Search for the cell housing the specified text and yield its (X, Y) center coordinate. 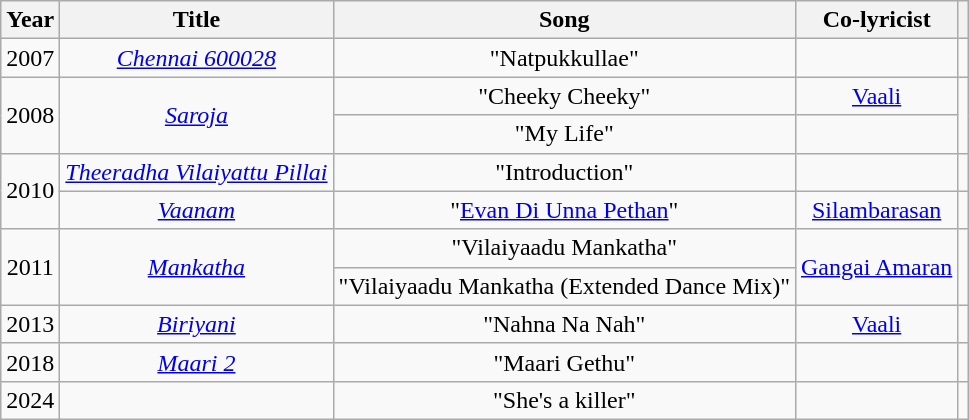
2024 (30, 400)
"Vilaiyaadu Mankatha (Extended Dance Mix)" (564, 286)
Title (196, 20)
"Maari Gethu" (564, 362)
Chennai 600028 (196, 58)
Vaanam (196, 210)
"Vilaiyaadu Mankatha" (564, 248)
2013 (30, 324)
2011 (30, 267)
"My Life" (564, 134)
Year (30, 20)
Song (564, 20)
Mankatha (196, 267)
Silambarasan (876, 210)
"She's a killer" (564, 400)
"Nahna Na Nah" (564, 324)
2007 (30, 58)
Maari 2 (196, 362)
"Introduction" (564, 172)
Co-lyricist (876, 20)
Gangai Amaran (876, 267)
Biriyani (196, 324)
"Evan Di Unna Pethan" (564, 210)
2010 (30, 191)
Saroja (196, 115)
2018 (30, 362)
Theeradha Vilaiyattu Pillai (196, 172)
2008 (30, 115)
"Natpukkullae" (564, 58)
"Cheeky Cheeky" (564, 96)
